Pinpoint the cell where the given text exists, returning its [X, Y] midpoint coordinate. 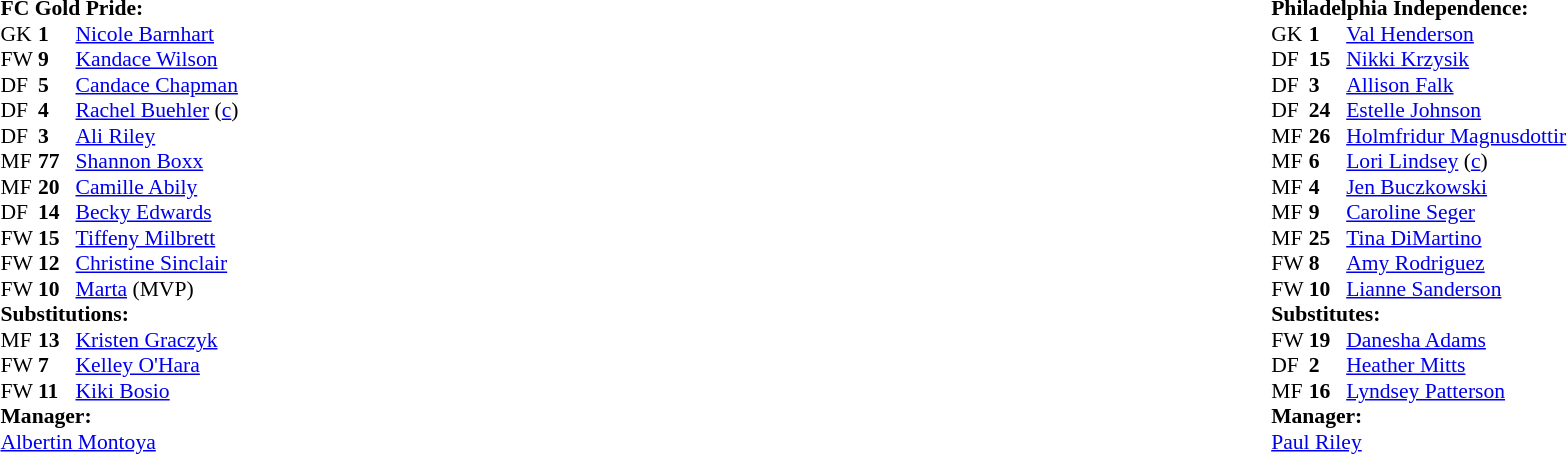
Tina DiMartino [1456, 238]
26 [1328, 136]
Nikki Krzysik [1456, 59]
Caroline Seger [1456, 213]
14 [57, 213]
Amy Rodriguez [1456, 263]
Danesha Adams [1456, 340]
Substitutes: [1418, 315]
19 [1328, 340]
77 [57, 161]
Substitutions: [119, 315]
Allison Falk [1456, 85]
Estelle Johnson [1456, 111]
Becky Edwards [158, 213]
6 [1328, 161]
5 [57, 85]
Candace Chapman [158, 85]
Tiffeny Milbrett [158, 238]
7 [57, 365]
Rachel Buehler (c) [158, 111]
Nicole Barnhart [158, 34]
Kiki Bosio [158, 391]
13 [57, 340]
12 [57, 263]
Val Henderson [1456, 34]
Christine Sinclair [158, 263]
Lori Lindsey (c) [1456, 161]
Kristen Graczyk [158, 340]
Camille Abily [158, 187]
Kandace Wilson [158, 59]
Marta (MVP) [158, 289]
Lyndsey Patterson [1456, 391]
Jen Buczkowski [1456, 187]
2 [1328, 365]
11 [57, 391]
Lianne Sanderson [1456, 289]
Holmfridur Magnusdottir [1456, 136]
Ali Riley [158, 136]
8 [1328, 263]
16 [1328, 391]
Heather Mitts [1456, 365]
20 [57, 187]
Shannon Boxx [158, 161]
Kelley O'Hara [158, 365]
25 [1328, 238]
24 [1328, 111]
